Search for the cell housing the specified text and yield its (x, y) center coordinate. 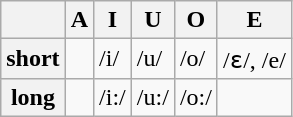
/u:/ (152, 97)
I (113, 20)
/i/ (113, 59)
U (152, 20)
/o/ (196, 59)
/u/ (152, 59)
E (254, 20)
O (196, 20)
/i:/ (113, 97)
A (79, 20)
/ɛ/, /e/ (254, 59)
long (33, 97)
short (33, 59)
/o:/ (196, 97)
